Return the [x, y] coordinate for the center point of the cell that contains the specified text.  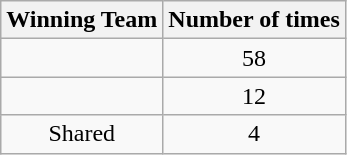
Shared [82, 134]
58 [254, 58]
Winning Team [82, 20]
12 [254, 96]
Number of times [254, 20]
4 [254, 134]
